Search for the cell housing the specified text and yield its (X, Y) center coordinate. 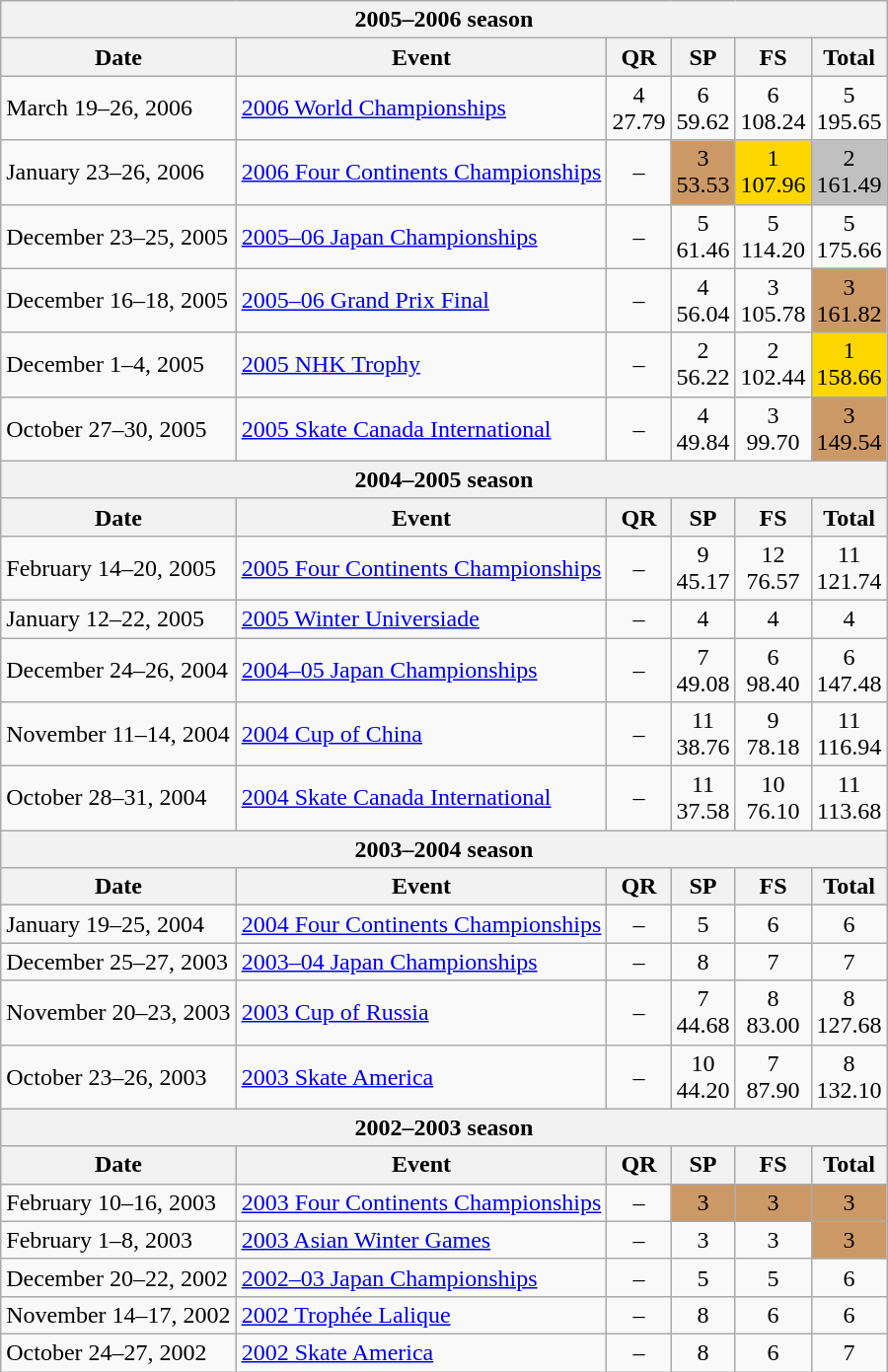
2004 Skate Canada International (421, 799)
January 23–26, 2006 (118, 172)
7 87.90 (774, 1077)
6 98.40 (774, 669)
2005–06 Grand Prix Final (421, 300)
2003 Cup of Russia (421, 1012)
3 149.54 (849, 428)
11 37.58 (703, 799)
January 19–25, 2004 (118, 924)
November 14–17, 2002 (118, 1315)
November 20–23, 2003 (118, 1012)
February 10–16, 2003 (118, 1202)
7 49.08 (703, 669)
12 76.57 (774, 568)
December 23–25, 2005 (118, 237)
11 113.68 (849, 799)
5 175.66 (849, 237)
5 114.20 (774, 237)
8 83.00 (774, 1012)
2005 NHK Trophy (421, 365)
9 78.18 (774, 734)
March 19–26, 2006 (118, 108)
December 1–4, 2005 (118, 365)
2005–06 Japan Championships (421, 237)
8 132.10 (849, 1077)
December 20–22, 2002 (118, 1277)
4 56.04 (703, 300)
3 105.78 (774, 300)
2003–2004 season (444, 849)
2005–2006 season (444, 20)
December 16–18, 2005 (118, 300)
2005 Skate Canada International (421, 428)
2004 Cup of China (421, 734)
2006 World Championships (421, 108)
11 121.74 (849, 568)
9 45.17 (703, 568)
4 27.79 (639, 108)
February 1–8, 2003 (118, 1240)
2 161.49 (849, 172)
2003 Asian Winter Games (421, 1240)
2005 Four Continents Championships (421, 568)
2002–03 Japan Championships (421, 1277)
3 99.70 (774, 428)
January 12–22, 2005 (118, 618)
2005 Winter Universiade (421, 618)
2003 Skate America (421, 1077)
2002 Trophée Lalique (421, 1315)
10 76.10 (774, 799)
October 24–27, 2002 (118, 1352)
2004–2005 season (444, 479)
2 56.22 (703, 365)
December 24–26, 2004 (118, 669)
October 27–30, 2005 (118, 428)
2003 Four Continents Championships (421, 1202)
1 158.66 (849, 365)
8 127.68 (849, 1012)
6 147.48 (849, 669)
4 49.84 (703, 428)
11 116.94 (849, 734)
11 38.76 (703, 734)
5 195.65 (849, 108)
1 107.96 (774, 172)
2002 Skate America (421, 1352)
November 11–14, 2004 (118, 734)
December 25–27, 2003 (118, 962)
10 44.20 (703, 1077)
2003–04 Japan Championships (421, 962)
October 28–31, 2004 (118, 799)
6 59.62 (703, 108)
2004 Four Continents Championships (421, 924)
5 61.46 (703, 237)
6 108.24 (774, 108)
October 23–26, 2003 (118, 1077)
2006 Four Continents Championships (421, 172)
7 44.68 (703, 1012)
2 102.44 (774, 365)
February 14–20, 2005 (118, 568)
2002–2003 season (444, 1127)
3 53.53 (703, 172)
3 161.82 (849, 300)
2004–05 Japan Championships (421, 669)
